Return the (x, y) coordinate for the center point of the cell that contains the specified text.  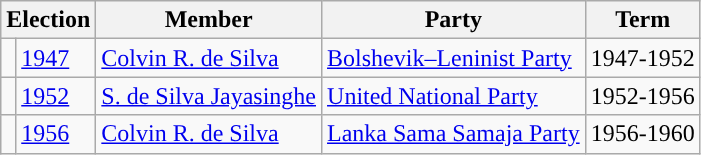
Bolshevik–Leninist Party (454, 58)
Member (209, 20)
1956 (56, 134)
1952 (56, 96)
1947-1952 (642, 58)
Term (642, 20)
Lanka Sama Samaja Party (454, 134)
S. de Silva Jayasinghe (209, 96)
1952-1956 (642, 96)
1956-1960 (642, 134)
Election (48, 20)
Party (454, 20)
1947 (56, 58)
United National Party (454, 96)
